Determine the [X, Y] coordinate at the center of the cell enclosing the given text.  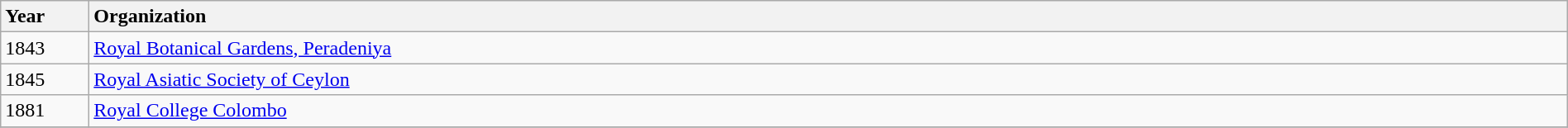
Royal Botanical Gardens, Peradeniya [829, 48]
Organization [829, 17]
Royal College Colombo [829, 111]
1843 [45, 48]
Year [45, 17]
1881 [45, 111]
1845 [45, 79]
Royal Asiatic Society of Ceylon [829, 79]
